Return (X, Y) of the center of cell containing provided text 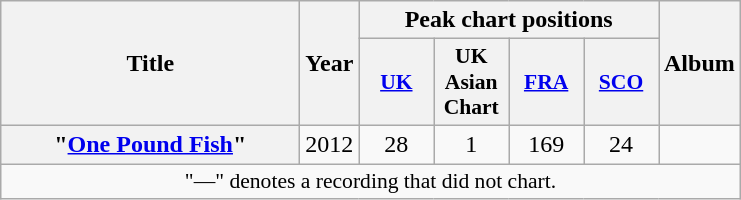
SCO (622, 82)
UK (396, 82)
Year (330, 64)
Title (150, 64)
"One Pound Fish" (150, 144)
UK Asian Chart (472, 82)
24 (622, 144)
Peak chart positions (509, 20)
1 (472, 144)
"—" denotes a recording that did not chart. (371, 182)
FRA (546, 82)
2012 (330, 144)
169 (546, 144)
Album (699, 64)
28 (396, 144)
